Pinpoint the cell where the given text exists, returning its [x, y] midpoint coordinate. 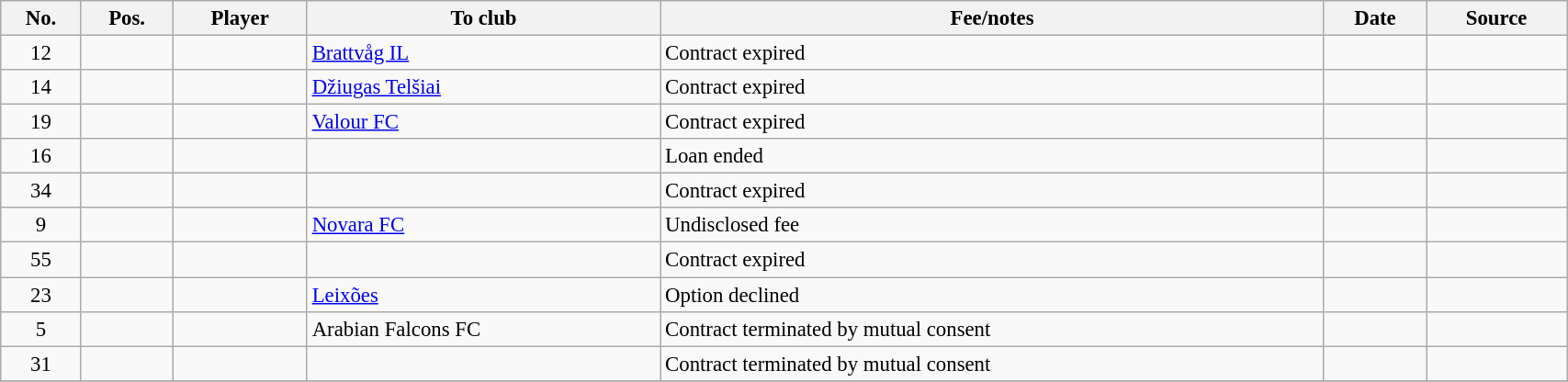
Valour FC [483, 122]
23 [40, 295]
19 [40, 122]
Leixões [483, 295]
12 [40, 53]
14 [40, 87]
Undisclosed fee [992, 225]
Arabian Falcons FC [483, 329]
Source [1497, 18]
Džiugas Telšiai [483, 87]
55 [40, 260]
No. [40, 18]
16 [40, 156]
Brattvåg IL [483, 53]
34 [40, 191]
Novara FC [483, 225]
Fee/notes [992, 18]
Pos. [127, 18]
9 [40, 225]
Date [1374, 18]
Option declined [992, 295]
Loan ended [992, 156]
To club [483, 18]
31 [40, 364]
5 [40, 329]
Player [240, 18]
